Return [x, y] of the center of cell containing provided text 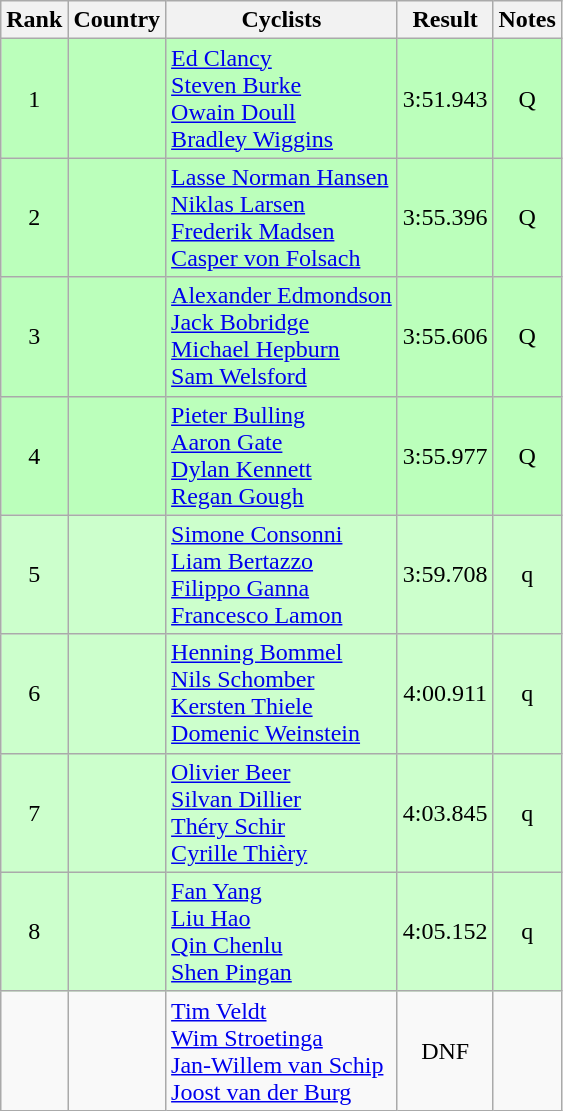
3 [34, 336]
3:55.977 [445, 456]
8 [34, 932]
Result [445, 20]
Alexander EdmondsonJack BobridgeMichael HepburnSam Welsford [282, 336]
Country [117, 20]
Simone ConsonniLiam BertazzoFilippo GannaFrancesco Lamon [282, 574]
5 [34, 574]
3:51.943 [445, 98]
Lasse Norman HansenNiklas LarsenFrederik MadsenCasper von Folsach [282, 218]
Tim VeldtWim StroetingaJan-Willem van SchipJoost van der Burg [282, 1050]
4 [34, 456]
4:03.845 [445, 812]
3:55.396 [445, 218]
Cyclists [282, 20]
3:59.708 [445, 574]
DNF [445, 1050]
Ed ClancySteven BurkeOwain DoullBradley Wiggins [282, 98]
Henning BommelNils SchomberKersten ThieleDomenic Weinstein [282, 694]
2 [34, 218]
Notes [527, 20]
Rank [34, 20]
Fan YangLiu HaoQin ChenluShen Pingan [282, 932]
Olivier BeerSilvan DillierThéry SchirCyrille Thièry [282, 812]
7 [34, 812]
4:00.911 [445, 694]
Pieter BullingAaron GateDylan KennettRegan Gough [282, 456]
4:05.152 [445, 932]
6 [34, 694]
1 [34, 98]
3:55.606 [445, 336]
